Extract the [x, y] coordinate from the center of the cell holding the provided text.  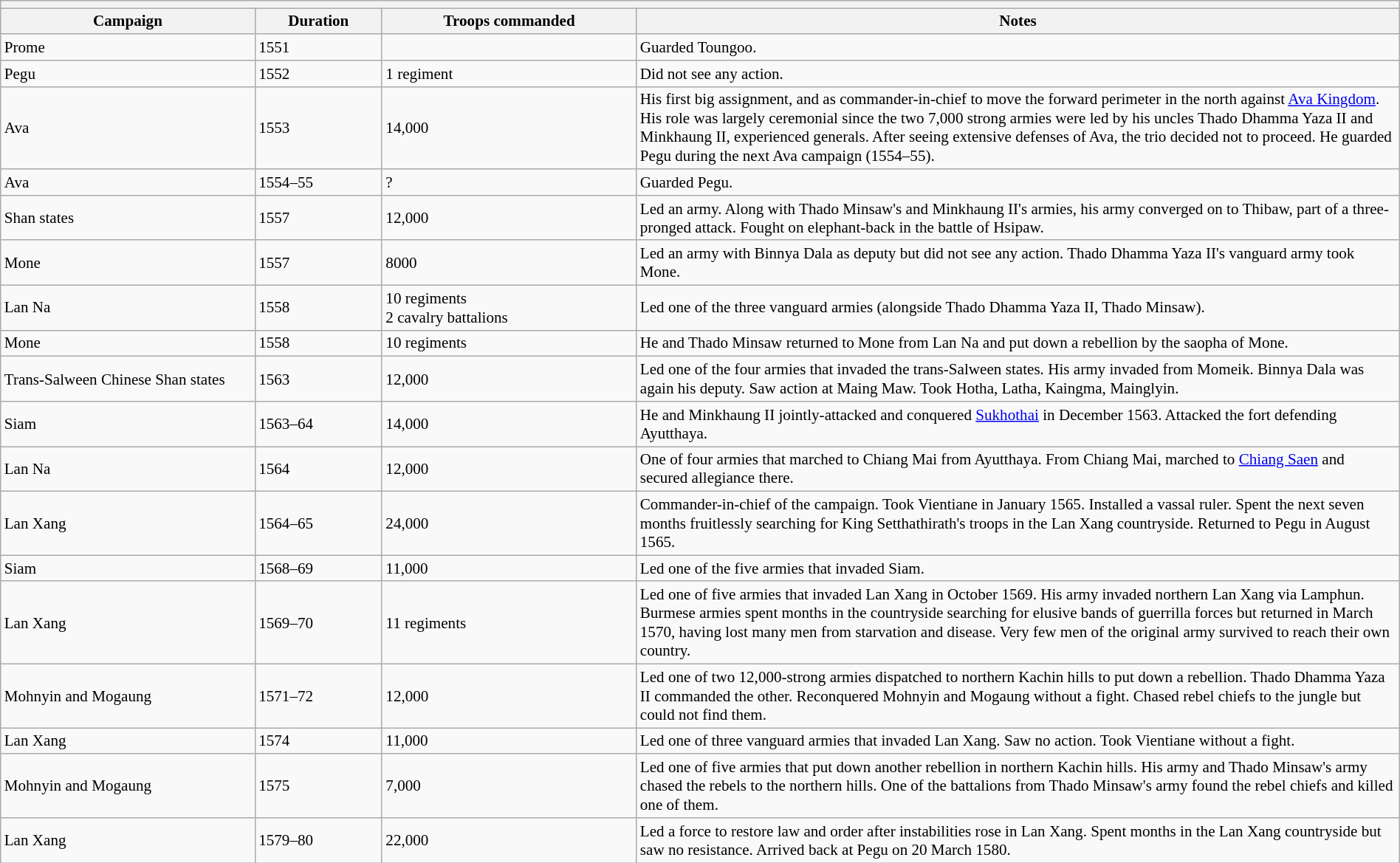
Led one of three vanguard armies that invaded Lan Xang. Saw no action. Took Vientiane without a fight. [1018, 741]
Did not see any action. [1018, 74]
1574 [318, 741]
Troops commanded [509, 21]
7,000 [509, 785]
? [509, 182]
1554–55 [318, 182]
Pegu [128, 74]
1568–69 [318, 568]
Guarded Pegu. [1018, 182]
1551 [318, 47]
Led one of the three vanguard armies (alongside Thado Dhamma Yaza II, Thado Minsaw). [1018, 307]
1564 [318, 468]
8000 [509, 263]
1552 [318, 74]
1564–65 [318, 523]
He and Thado Minsaw returned to Mone from Lan Na and put down a rebellion by the saopha of Mone. [1018, 343]
Shan states [128, 217]
Led an army with Binnya Dala as deputy but did not see any action. Thado Dhamma Yaza II's vanguard army took Mone. [1018, 263]
One of four armies that marched to Chiang Mai from Ayutthaya. From Chiang Mai, marched to Chiang Saen and secured allegiance there. [1018, 468]
1575 [318, 785]
22,000 [509, 840]
1563 [318, 379]
10 regiments 2 cavalry battalions [509, 307]
Notes [1018, 21]
10 regiments [509, 343]
Campaign [128, 21]
1553 [318, 128]
He and Minkhaung II jointly-attacked and conquered Sukhothai in December 1563. Attacked the fort defending Ayutthaya. [1018, 424]
1563–64 [318, 424]
Trans-Salween Chinese Shan states [128, 379]
11 regiments [509, 622]
24,000 [509, 523]
1571–72 [318, 695]
Duration [318, 21]
Led one of the five armies that invaded Siam. [1018, 568]
1 regiment [509, 74]
1579–80 [318, 840]
1569–70 [318, 622]
Guarded Toungoo. [1018, 47]
Prome [128, 47]
